Locate the cell with the specified text and output its [x, y] center coordinate. 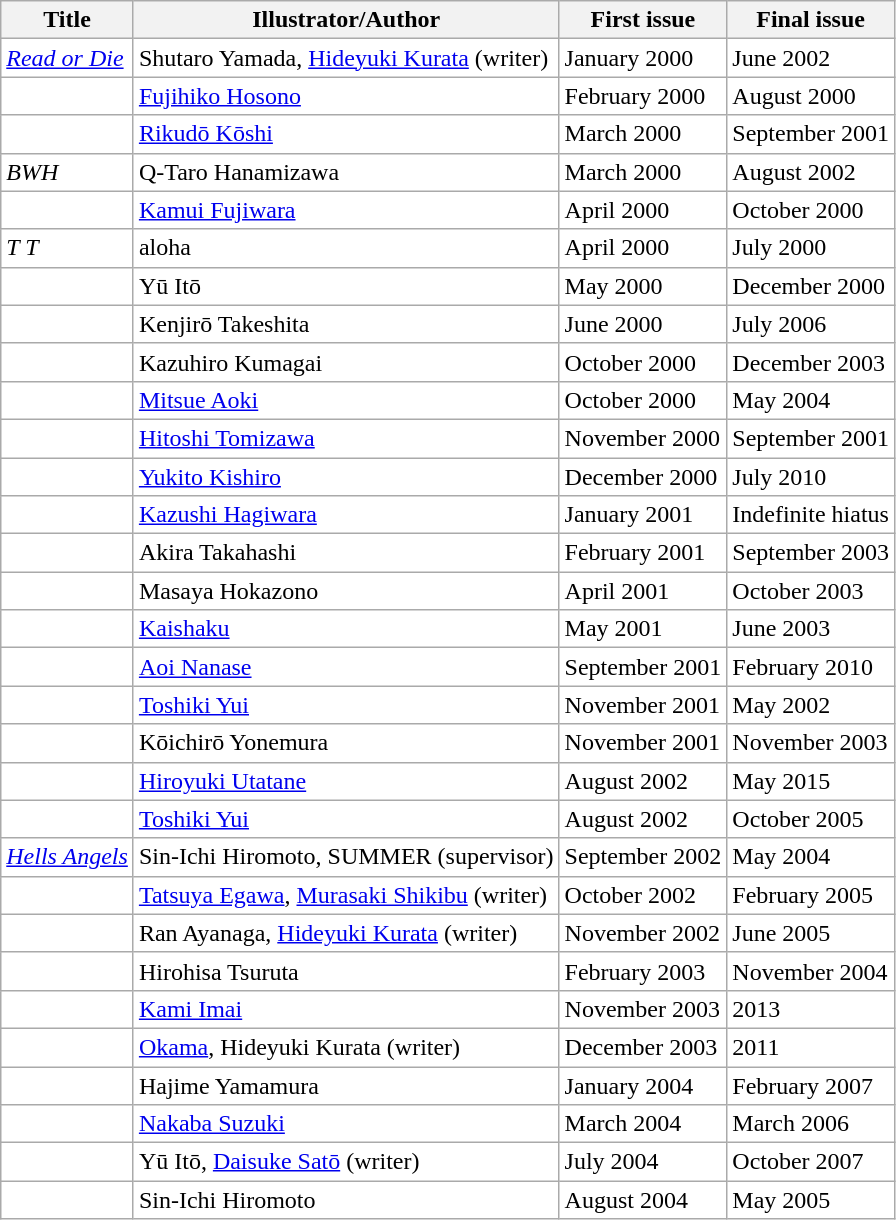
October 2005 [811, 819]
Yukito Kishiro [346, 477]
Fujihiko Hosono [346, 96]
Mitsue Aoki [346, 400]
T T [68, 248]
September 2002 [643, 857]
Kaishaku [346, 629]
Kamui Fujiwara [346, 210]
April 2001 [643, 591]
Read or Die [68, 58]
February 2010 [811, 667]
Hitoshi Tomizawa [346, 438]
Kazushi Hagiwara [346, 515]
November 2004 [811, 971]
October 2002 [643, 895]
November 2002 [643, 933]
June 2003 [811, 629]
Shutaro Yamada, Hideyuki Kurata (writer) [346, 58]
October 2003 [811, 591]
July 2004 [643, 1162]
August 2004 [643, 1200]
Yū Itō, Daisuke Satō (writer) [346, 1162]
July 2006 [811, 324]
October 2007 [811, 1162]
First issue [643, 20]
June 2002 [811, 58]
Rikudō Kōshi [346, 134]
February 2003 [643, 971]
2011 [811, 1047]
Final issue [811, 20]
February 2001 [643, 553]
July 2010 [811, 477]
Hirohisa Tsuruta [346, 971]
May 2001 [643, 629]
Sin-Ichi Hiromoto [346, 1200]
May 2000 [643, 286]
February 2007 [811, 1085]
Hells Angels [68, 857]
November 2000 [643, 438]
2013 [811, 1009]
Tatsuya Egawa, Murasaki Shikibu (writer) [346, 895]
Kōichirō Yonemura [346, 743]
January 2001 [643, 515]
Title [68, 20]
Nakaba Suzuki [346, 1124]
Akira Takahashi [346, 553]
Hajime Yamamura [346, 1085]
Kazuhiro Kumagai [346, 362]
March 2006 [811, 1124]
July 2000 [811, 248]
Kenjirō Takeshita [346, 324]
Hiroyuki Utatane [346, 781]
Yū Itō [346, 286]
February 2000 [643, 96]
Aoi Nanase [346, 667]
January 2000 [643, 58]
Ran Ayanaga, Hideyuki Kurata (writer) [346, 933]
BWH [68, 172]
March 2004 [643, 1124]
Masaya Hokazono [346, 591]
May 2005 [811, 1200]
Sin-Ichi Hiromoto, SUMMER (supervisor) [346, 857]
Q-Taro Hanamizawa [346, 172]
Kami Imai [346, 1009]
September 2003 [811, 553]
June 2000 [643, 324]
June 2005 [811, 933]
May 2015 [811, 781]
August 2000 [811, 96]
Indefinite hiatus [811, 515]
aloha [346, 248]
Okama, Hideyuki Kurata (writer) [346, 1047]
May 2002 [811, 705]
Illustrator/Author [346, 20]
January 2004 [643, 1085]
February 2005 [811, 895]
